Search for the cell housing the specified text and yield its [X, Y] center coordinate. 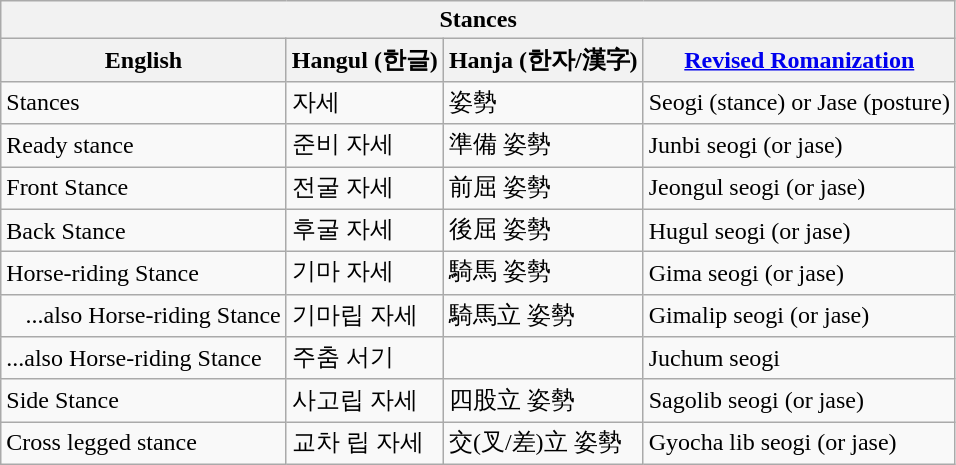
후굴 자세 [364, 230]
騎馬立 姿勢 [543, 316]
준비 자세 [364, 146]
기마 자세 [364, 274]
Horse-riding Stance [144, 274]
Side Stance [144, 400]
Gima seogi (or jase) [799, 274]
English [144, 60]
Junbi seogi (or jase) [799, 146]
자세 [364, 102]
주춤 서기 [364, 358]
기마립 자세 [364, 316]
姿勢 [543, 102]
Seogi (stance) or Jase (posture) [799, 102]
前屈 姿勢 [543, 188]
Hangul (한글) [364, 60]
전굴 자세 [364, 188]
四股立 姿勢 [543, 400]
後屈 姿勢 [543, 230]
Juchum seogi [799, 358]
Hanja (한자/漢字) [543, 60]
Front Stance [144, 188]
Ready stance [144, 146]
Gimalip seogi (or jase) [799, 316]
Revised Romanization [799, 60]
Gyocha lib seogi (or jase) [799, 444]
Back Stance [144, 230]
Hugul seogi (or jase) [799, 230]
사고립 자세 [364, 400]
교차 립 자세 [364, 444]
Jeongul seogi (or jase) [799, 188]
交(叉/差)立 姿勢 [543, 444]
Cross legged stance [144, 444]
Sagolib seogi (or jase) [799, 400]
準備 姿勢 [543, 146]
騎馬 姿勢 [543, 274]
